Determine the (x, y) coordinate at the center of the cell enclosing the given text.  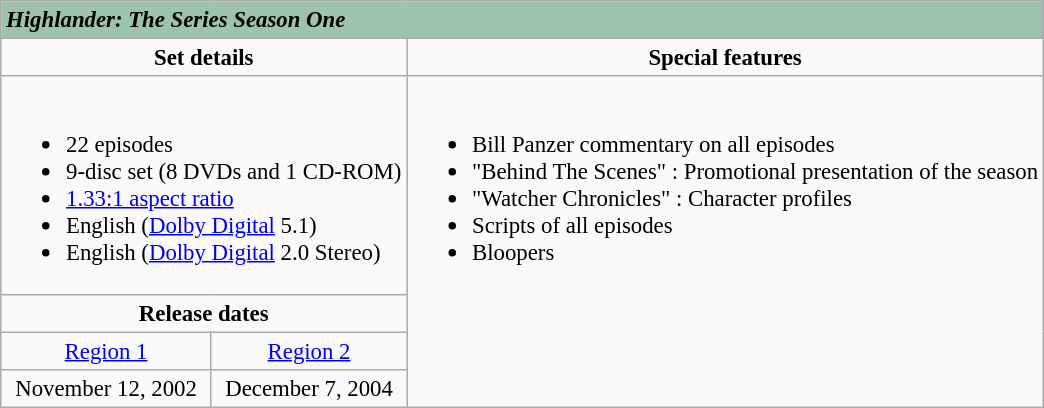
Set details (204, 58)
Region 1 (106, 351)
December 7, 2004 (308, 388)
22 episodes9-disc set (8 DVDs and 1 CD-ROM)1.33:1 aspect ratioEnglish (Dolby Digital 5.1)English (Dolby Digital 2.0 Stereo) (204, 185)
Release dates (204, 313)
Region 2 (308, 351)
Special features (726, 58)
November 12, 2002 (106, 388)
Highlander: The Series Season One (522, 20)
